Identify which cell holds the provided text, then report its (x, y) central coordinate. 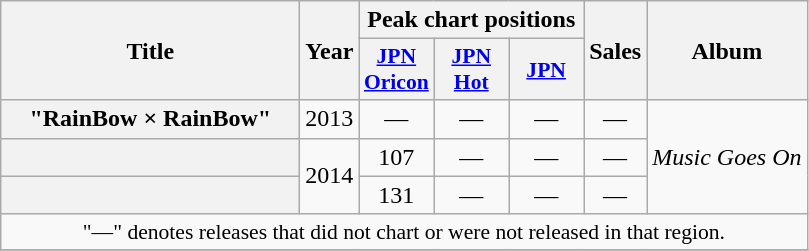
Title (150, 50)
JPN (546, 70)
Peak chart positions (472, 20)
131 (396, 195)
Album (727, 50)
Year (330, 50)
"—" denotes releases that did not chart or were not released in that region. (404, 232)
2014 (330, 176)
107 (396, 157)
Sales (616, 50)
JPNHot (472, 70)
2013 (330, 119)
JPNOricon (396, 70)
"RainBow × RainBow" (150, 119)
Music Goes On (727, 157)
